Search for the cell housing the specified text and yield its [x, y] center coordinate. 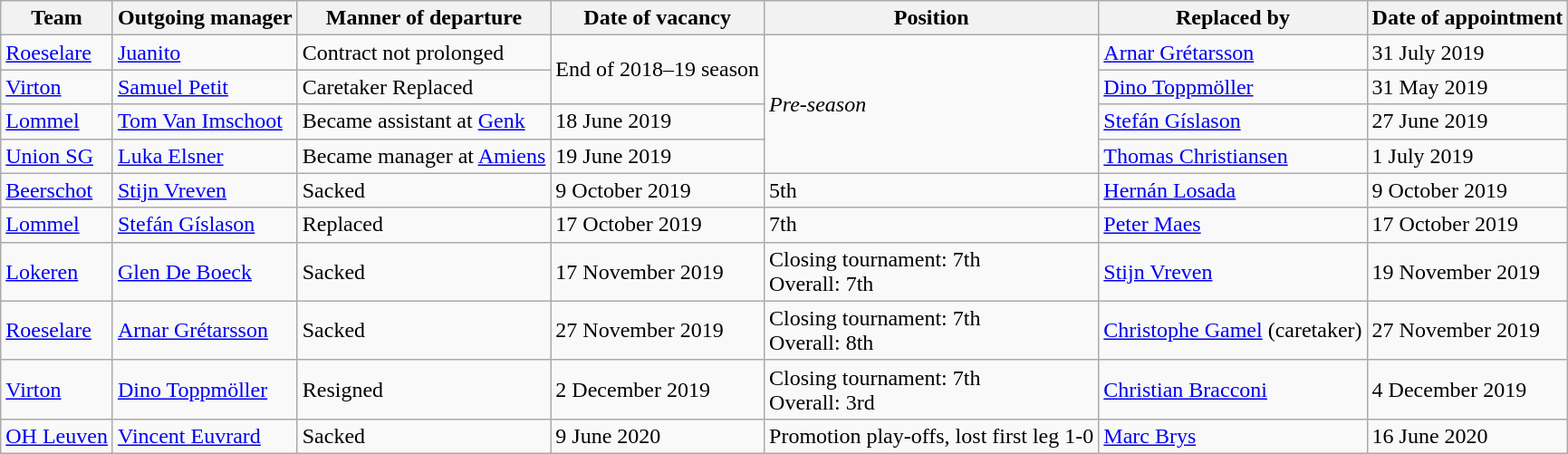
Christophe Gamel (caretaker) [1233, 330]
Closing tournament: 7th Overall: 7th [931, 272]
19 November 2019 [1467, 272]
4 December 2019 [1467, 390]
Became manager at Amiens [424, 156]
Date of vacancy [658, 18]
2 December 2019 [658, 390]
Pre-season [931, 104]
Date of appointment [1467, 18]
Christian Bracconi [1233, 390]
31 July 2019 [1467, 53]
OH Leuven [57, 436]
Replaced [424, 225]
31 May 2019 [1467, 87]
Resigned [424, 390]
Peter Maes [1233, 225]
Tom Van Imschoot [205, 121]
Caretaker Replaced [424, 87]
Beerschot [57, 190]
Lokeren [57, 272]
17 November 2019 [658, 272]
9 June 2020 [658, 436]
Union SG [57, 156]
Marc Brys [1233, 436]
End of 2018–19 season [658, 70]
Team [57, 18]
27 June 2019 [1467, 121]
1 July 2019 [1467, 156]
Closing tournament: 7th Overall: 3rd [931, 390]
Position [931, 18]
Contract not prolonged [424, 53]
19 June 2019 [658, 156]
Vincent Euvrard [205, 436]
Became assistant at Genk [424, 121]
16 June 2020 [1467, 436]
Promotion play-offs, lost first leg 1-0 [931, 436]
18 June 2019 [658, 121]
Manner of departure [424, 18]
Juanito [205, 53]
Luka Elsner [205, 156]
Glen De Boeck [205, 272]
5th [931, 190]
Closing tournament: 7th Overall: 8th [931, 330]
Thomas Christiansen [1233, 156]
Hernán Losada [1233, 190]
Replaced by [1233, 18]
7th [931, 225]
Samuel Petit [205, 87]
Outgoing manager [205, 18]
